From the cell containing the given text, extract its center point as (x, y) coordinate. 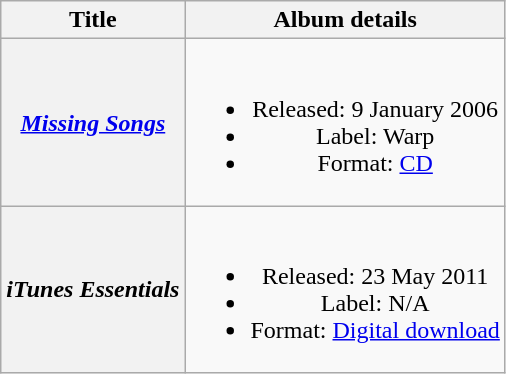
Missing Songs (93, 122)
Title (93, 20)
Released: 9 January 2006Label: WarpFormat: CD (345, 122)
iTunes Essentials (93, 290)
Released: 23 May 2011Label: N/AFormat: Digital download (345, 290)
Album details (345, 20)
